Return [x, y] of the center of cell containing provided text 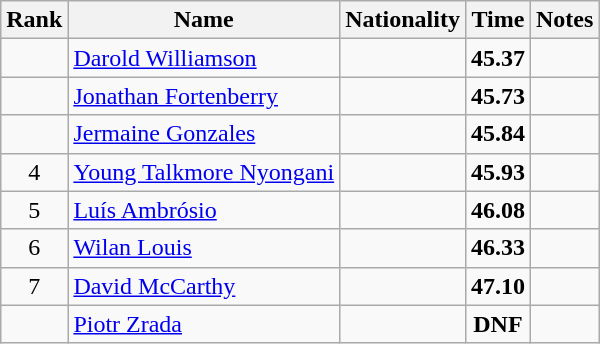
45.73 [498, 96]
Young Talkmore Nyongani [204, 172]
7 [34, 286]
5 [34, 210]
4 [34, 172]
David McCarthy [204, 286]
Jonathan Fortenberry [204, 96]
Darold Williamson [204, 58]
6 [34, 248]
Notes [564, 20]
47.10 [498, 286]
Jermaine Gonzales [204, 134]
Piotr Zrada [204, 324]
45.93 [498, 172]
46.33 [498, 248]
DNF [498, 324]
Wilan Louis [204, 248]
45.84 [498, 134]
Nationality [403, 20]
Rank [34, 20]
45.37 [498, 58]
46.08 [498, 210]
Time [498, 20]
Name [204, 20]
Luís Ambrósio [204, 210]
